Return the (x, y) coordinate for the center point of the cell that contains the specified text.  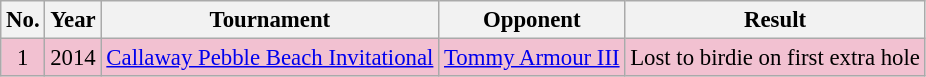
Year (73, 20)
1 (23, 58)
Callaway Pebble Beach Invitational (270, 58)
No. (23, 20)
Tournament (270, 20)
Tommy Armour III (532, 58)
Result (775, 20)
Lost to birdie on first extra hole (775, 58)
Opponent (532, 20)
2014 (73, 58)
